Scan for the cell matching the given text and deliver its [X, Y] coordinate at center. 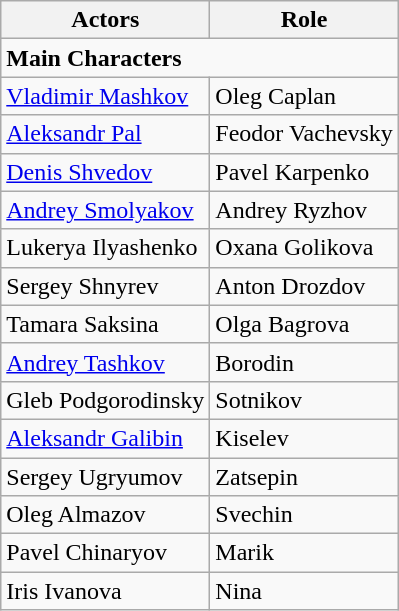
Andrey Tashkov [106, 362]
Aleksandr Galibin [106, 438]
Role [304, 20]
Marik [304, 553]
Oxana Golikova [304, 248]
Sergey Shnyrev [106, 286]
Sergey Ugryumov [106, 477]
Iris Ivanova [106, 591]
Kiselev [304, 438]
Borodin [304, 362]
Oleg Almazov [106, 515]
Feodor Vachevsky [304, 134]
Denis Shvedov [106, 172]
Anton Drozdov [304, 286]
Main Characters [200, 58]
Tamara Saksina [106, 324]
Andrey Ryzhov [304, 210]
Actors [106, 20]
Zatsepin [304, 477]
Andrey Smolyakov [106, 210]
Olga Bagrova [304, 324]
Oleg Caplan [304, 96]
Sotnikov [304, 400]
Lukerya Ilyashenko [106, 248]
Aleksandr Pal [106, 134]
Gleb Podgorodinsky [106, 400]
Nina [304, 591]
Svechin [304, 515]
Pavel Karpenko [304, 172]
Pavel Chinaryov [106, 553]
Vladimir Mashkov [106, 96]
